Capture the cell that displays the provided text and extract its (X, Y) central coordinate. 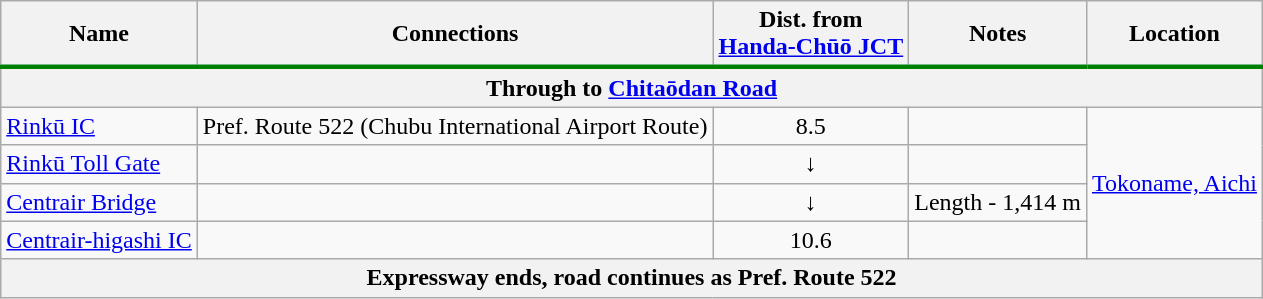
Name (100, 34)
Expressway ends, road continues as Pref. Route 522 (632, 278)
Rinkū Toll Gate (100, 164)
Dist. fromHanda-Chūō JCT (811, 34)
Centrair-higashi IC (100, 240)
Notes (998, 34)
Length - 1,414 m (998, 202)
Location (1174, 34)
Through to Chitaōdan Road (632, 87)
Centrair Bridge (100, 202)
Pref. Route 522 (Chubu International Airport Route) (455, 126)
Tokoname, Aichi (1174, 183)
8.5 (811, 126)
Connections (455, 34)
Rinkū IC (100, 126)
10.6 (811, 240)
